Capture the cell that displays the provided text and extract its [X, Y] central coordinate. 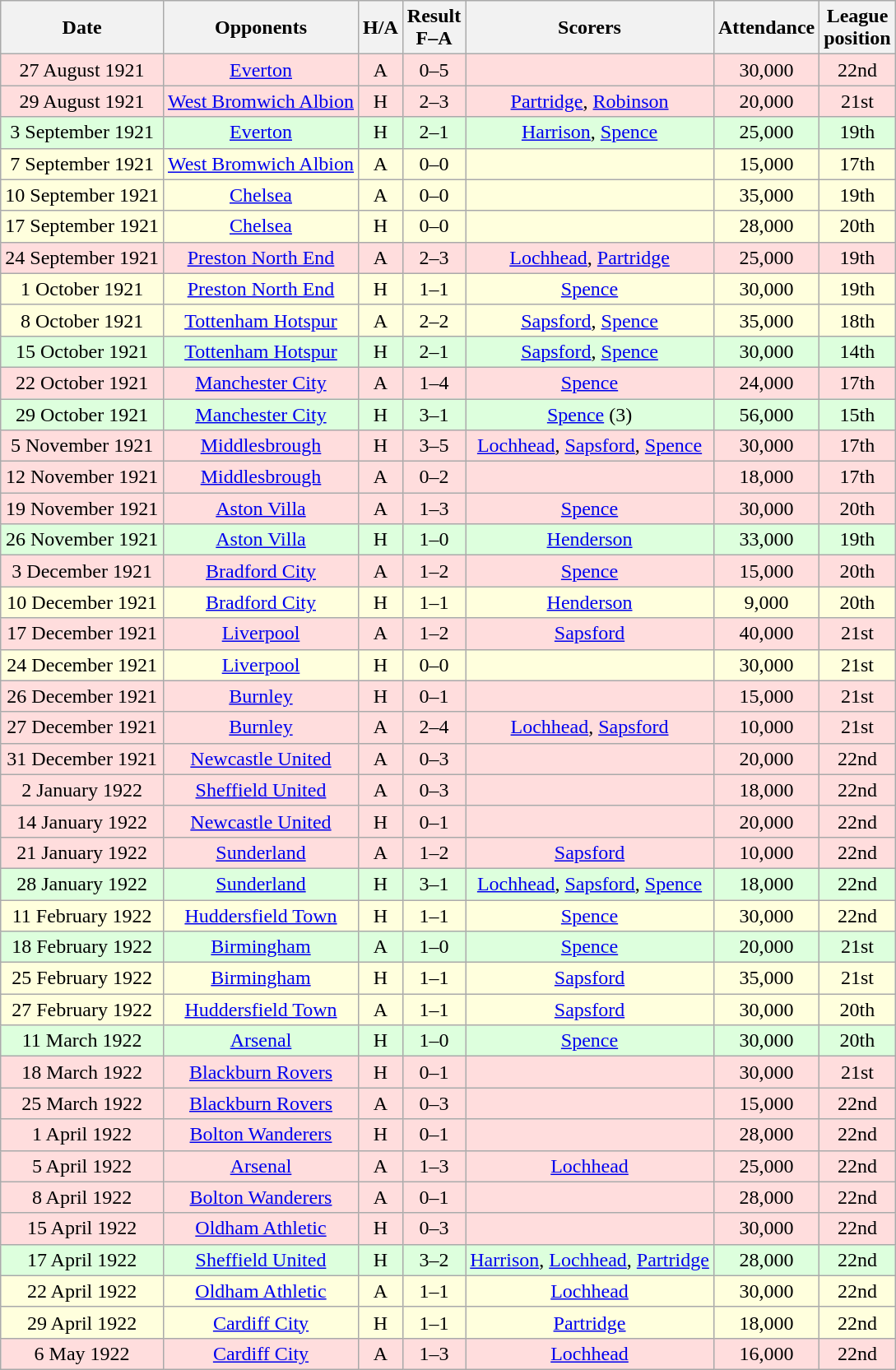
6 May 1922 [82, 1354]
Date [82, 28]
1–4 [434, 383]
Harrison, Lochhead, Partridge [590, 1260]
26 November 1921 [82, 540]
24,000 [766, 383]
12 November 1921 [82, 477]
2 January 1922 [82, 790]
33,000 [766, 540]
Attendance [766, 28]
40,000 [766, 634]
3 December 1921 [82, 571]
24 December 1921 [82, 665]
Scorers [590, 28]
29 April 1922 [82, 1322]
56,000 [766, 414]
15 April 1922 [82, 1228]
1 April 1922 [82, 1135]
2–4 [434, 727]
5 April 1922 [82, 1166]
Harrison, Spence [590, 132]
29 October 1921 [82, 414]
Lochhead, Partridge [590, 258]
11 February 1922 [82, 916]
1 October 1921 [82, 289]
ResultF–A [434, 28]
19 November 1921 [82, 509]
Leagueposition [857, 28]
8 October 1921 [82, 320]
3–2 [434, 1260]
17 September 1921 [82, 226]
22 October 1921 [82, 383]
22 April 1922 [82, 1291]
Partridge [590, 1322]
17 April 1922 [82, 1260]
18 March 1922 [82, 1072]
10 December 1921 [82, 602]
11 March 1922 [82, 1041]
9,000 [766, 602]
29 August 1921 [82, 101]
Lochhead, Sapsford [590, 727]
7 September 1921 [82, 164]
27 December 1921 [82, 727]
H/A [381, 28]
3 September 1921 [82, 132]
Spence (3) [590, 414]
8 April 1922 [82, 1197]
21 January 1922 [82, 852]
14 January 1922 [82, 821]
10 September 1921 [82, 195]
14th [857, 351]
15 October 1921 [82, 351]
3–5 [434, 446]
0–2 [434, 477]
24 September 1921 [82, 258]
26 December 1921 [82, 696]
2–2 [434, 320]
25 February 1922 [82, 978]
25 March 1922 [82, 1103]
17 December 1921 [82, 634]
Opponents [260, 28]
27 February 1922 [82, 1010]
18 February 1922 [82, 947]
27 August 1921 [82, 70]
0–5 [434, 70]
31 December 1921 [82, 759]
28 January 1922 [82, 884]
15th [857, 414]
16,000 [766, 1354]
18th [857, 320]
Partridge, Robinson [590, 101]
5 November 1921 [82, 446]
